Detect which cell encompasses the target text, then output its (X, Y) center coordinate. 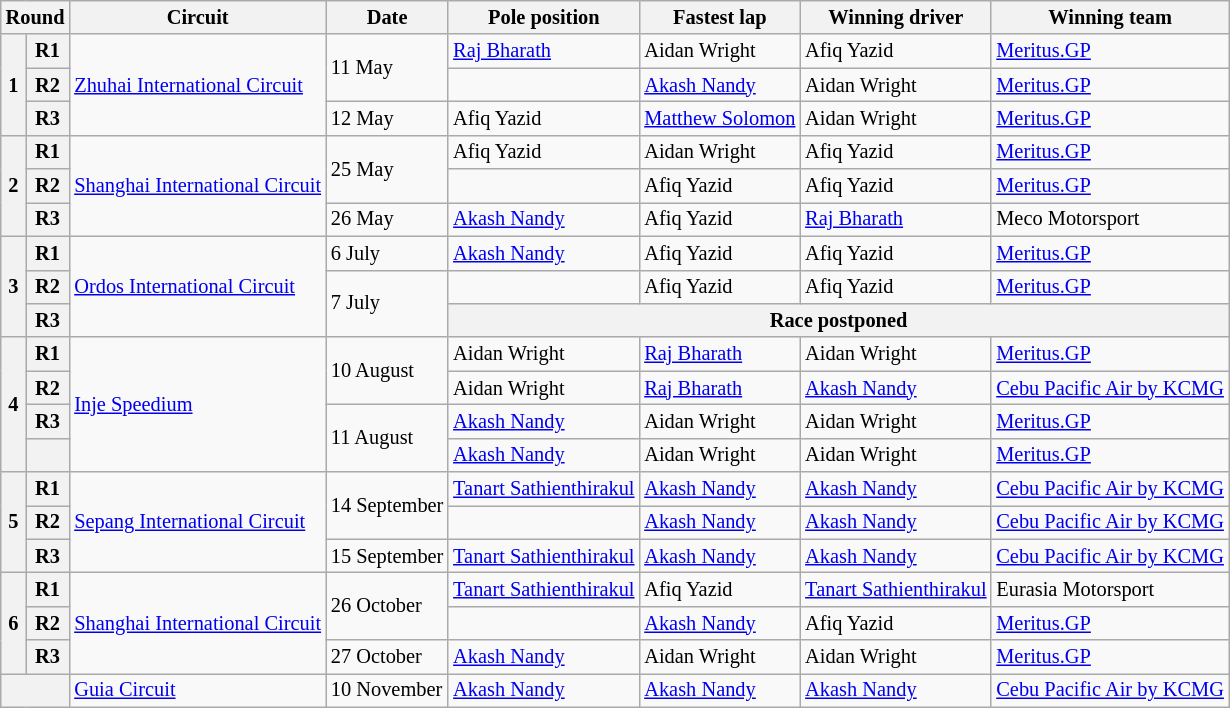
7 July (387, 304)
Race postponed (838, 320)
Date (387, 17)
1 (14, 84)
10 August (387, 370)
Round (36, 17)
Inje Speedium (198, 404)
11 May (387, 68)
Sepang International Circuit (198, 522)
Guia Circuit (198, 690)
Pole position (544, 17)
10 November (387, 690)
3 (14, 286)
25 May (387, 168)
Matthew Solomon (720, 118)
4 (14, 404)
27 October (387, 657)
26 May (387, 219)
Winning team (1110, 17)
5 (14, 522)
11 August (387, 438)
6 July (387, 253)
12 May (387, 118)
Meco Motorsport (1110, 219)
Ordos International Circuit (198, 286)
2 (14, 186)
Circuit (198, 17)
Zhuhai International Circuit (198, 84)
Fastest lap (720, 17)
15 September (387, 556)
14 September (387, 506)
26 October (387, 606)
Winning driver (896, 17)
Eurasia Motorsport (1110, 589)
6 (14, 622)
